Detect which cell encompasses the target text, then output its (x, y) center coordinate. 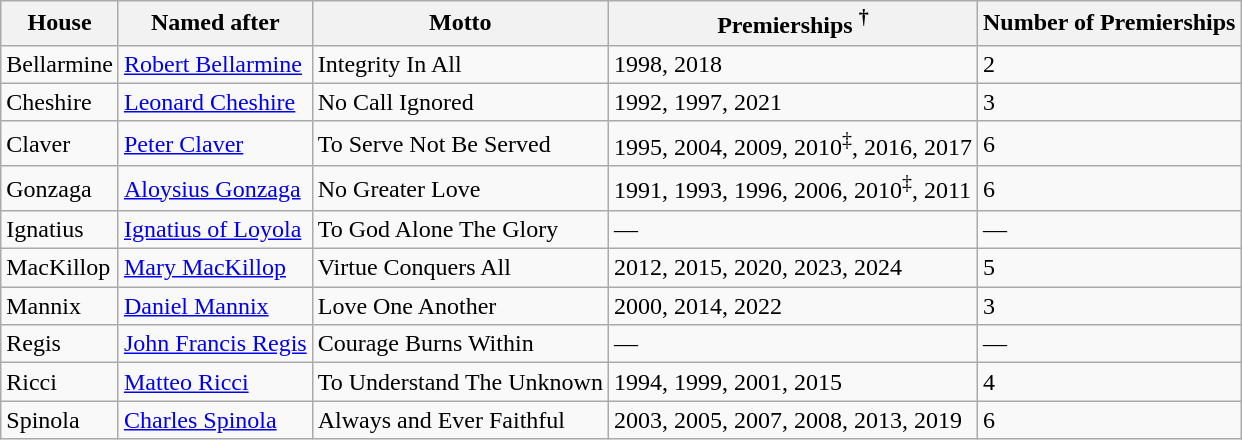
Love One Another (460, 306)
Claver (60, 144)
1991, 1993, 1996, 2006, 2010‡, 2011 (792, 188)
1994, 1999, 2001, 2015 (792, 382)
Mannix (60, 306)
Cheshire (60, 102)
4 (1108, 382)
To God Alone The Glory (460, 230)
MacKillop (60, 268)
Spinola (60, 420)
Bellarmine (60, 64)
Integrity In All (460, 64)
Daniel Mannix (215, 306)
Ignatius (60, 230)
Charles Spinola (215, 420)
To Understand The Unknown (460, 382)
John Francis Regis (215, 344)
Aloysius Gonzaga (215, 188)
Named after (215, 24)
Robert Bellarmine (215, 64)
Ricci (60, 382)
Regis (60, 344)
No Call Ignored (460, 102)
Always and Ever Faithful (460, 420)
Premierships † (792, 24)
Courage Burns Within (460, 344)
Peter Claver (215, 144)
No Greater Love (460, 188)
To Serve Not Be Served (460, 144)
2000, 2014, 2022 (792, 306)
1992, 1997, 2021 (792, 102)
Motto (460, 24)
2 (1108, 64)
House (60, 24)
2012, 2015, 2020, 2023, 2024 (792, 268)
Matteo Ricci (215, 382)
1995, 2004, 2009, 2010‡, 2016, 2017 (792, 144)
Mary MacKillop (215, 268)
Leonard Cheshire (215, 102)
1998, 2018 (792, 64)
Gonzaga (60, 188)
5 (1108, 268)
2003, 2005, 2007, 2008, 2013, 2019 (792, 420)
Number of Premierships (1108, 24)
Virtue Conquers All (460, 268)
Ignatius of Loyola (215, 230)
